Determine the (x, y) coordinate at the center of the cell enclosing the given text.  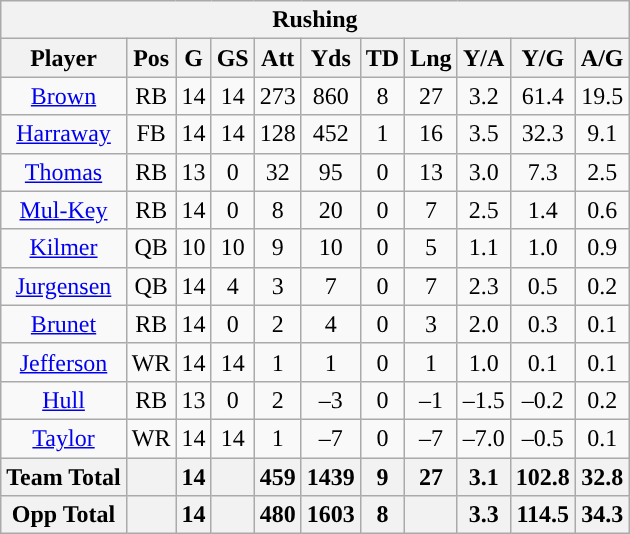
–0.5 (542, 438)
0.5 (542, 286)
Brown (64, 96)
32.3 (542, 134)
61.4 (542, 96)
3.0 (484, 172)
19.5 (602, 96)
Y/G (542, 58)
128 (278, 134)
102.8 (542, 477)
459 (278, 477)
TD (382, 58)
Kilmer (64, 248)
–1 (431, 400)
7.3 (542, 172)
Hull (64, 400)
32.8 (602, 477)
Player (64, 58)
–1.5 (484, 400)
32 (278, 172)
Lng (431, 58)
Rushing (315, 20)
Mul-Key (64, 210)
1.1 (484, 248)
860 (330, 96)
FB (151, 134)
Thomas (64, 172)
Y/A (484, 58)
Pos (151, 58)
3.2 (484, 96)
Brunet (64, 324)
Att (278, 58)
Yds (330, 58)
3.3 (484, 515)
480 (278, 515)
16 (431, 134)
5 (431, 248)
1603 (330, 515)
–7.0 (484, 438)
Opp Total (64, 515)
Taylor (64, 438)
95 (330, 172)
273 (278, 96)
Harraway (64, 134)
GS (232, 58)
Jurgensen (64, 286)
114.5 (542, 515)
20 (330, 210)
Team Total (64, 477)
1.4 (542, 210)
0.6 (602, 210)
3.1 (484, 477)
452 (330, 134)
3.5 (484, 134)
Jefferson (64, 362)
9.1 (602, 134)
G (194, 58)
2.3 (484, 286)
–0.2 (542, 400)
–3 (330, 400)
0.3 (542, 324)
A/G (602, 58)
34.3 (602, 515)
1439 (330, 477)
0.9 (602, 248)
2.0 (484, 324)
